Detect which cell encompasses the target text, then output its [x, y] center coordinate. 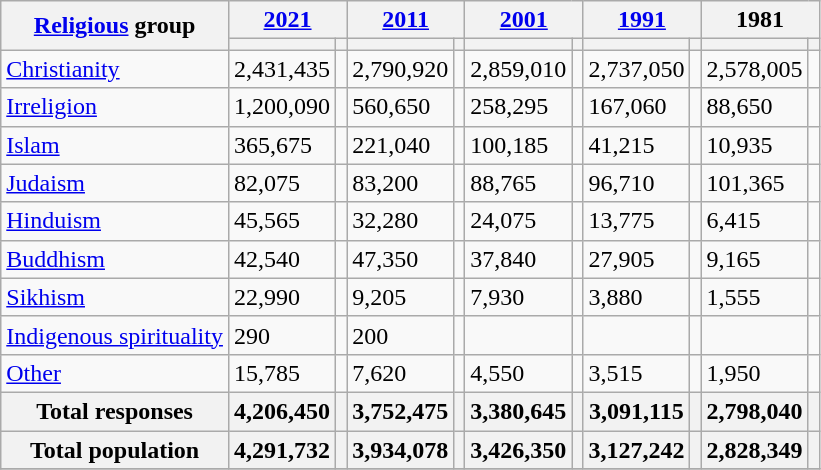
6,415 [754, 221]
2011 [406, 20]
167,060 [636, 107]
365,675 [282, 145]
7,930 [518, 297]
200 [400, 335]
2,790,920 [400, 69]
1,950 [754, 373]
Islam [115, 145]
Hinduism [115, 221]
82,075 [282, 183]
258,295 [518, 107]
1991 [642, 20]
290 [282, 335]
10,935 [754, 145]
1981 [760, 20]
1,555 [754, 297]
Total responses [115, 411]
3,752,475 [400, 411]
42,540 [282, 259]
37,840 [518, 259]
22,990 [282, 297]
4,206,450 [282, 411]
3,380,645 [518, 411]
Irreligion [115, 107]
83,200 [400, 183]
Buddhism [115, 259]
Total population [115, 449]
2,578,005 [754, 69]
3,426,350 [518, 449]
3,127,242 [636, 449]
2,859,010 [518, 69]
2021 [287, 20]
3,934,078 [400, 449]
560,650 [400, 107]
96,710 [636, 183]
Judaism [115, 183]
13,775 [636, 221]
88,765 [518, 183]
Other [115, 373]
45,565 [282, 221]
9,205 [400, 297]
2,828,349 [754, 449]
24,075 [518, 221]
32,280 [400, 221]
Christianity [115, 69]
41,215 [636, 145]
221,040 [400, 145]
101,365 [754, 183]
47,350 [400, 259]
2,798,040 [754, 411]
Sikhism [115, 297]
1,200,090 [282, 107]
3,091,115 [636, 411]
7,620 [400, 373]
3,880 [636, 297]
2001 [524, 20]
3,515 [636, 373]
27,905 [636, 259]
2,431,435 [282, 69]
88,650 [754, 107]
15,785 [282, 373]
2,737,050 [636, 69]
4,291,732 [282, 449]
4,550 [518, 373]
Religious group [115, 26]
100,185 [518, 145]
Indigenous spirituality [115, 335]
9,165 [754, 259]
